Detect which cell encompasses the target text, then output its [X, Y] center coordinate. 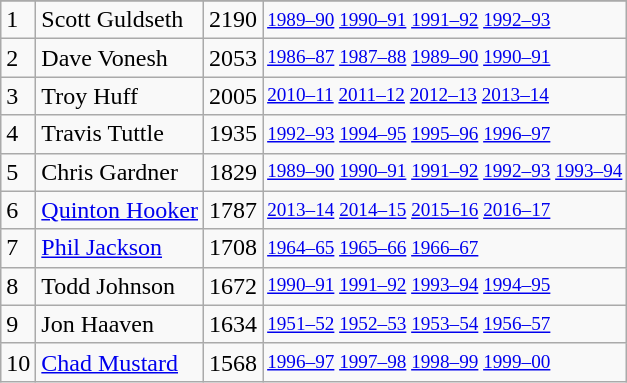
8 [18, 286]
1787 [234, 210]
1986–87 1987–88 1989–90 1990–91 [445, 58]
Todd Johnson [120, 286]
2013–14 2014–15 2015–16 2016–17 [445, 210]
1 [18, 20]
Scott Guldseth [120, 20]
Chris Gardner [120, 172]
Travis Tuttle [120, 134]
4 [18, 134]
5 [18, 172]
Jon Haaven [120, 324]
7 [18, 248]
2005 [234, 96]
3 [18, 96]
Phil Jackson [120, 248]
1708 [234, 248]
6 [18, 210]
Troy Huff [120, 96]
Quinton Hooker [120, 210]
2 [18, 58]
1829 [234, 172]
2053 [234, 58]
1672 [234, 286]
1989–90 1990–91 1991–92 1992–93 1993–94 [445, 172]
10 [18, 362]
Dave Vonesh [120, 58]
1992–93 1994–95 1995–96 1996–97 [445, 134]
1568 [234, 362]
1996–97 1997–98 1998–99 1999–00 [445, 362]
1935 [234, 134]
Chad Mustard [120, 362]
1964–65 1965–66 1966–67 [445, 248]
1634 [234, 324]
1989–90 1990–91 1991–92 1992–93 [445, 20]
2190 [234, 20]
9 [18, 324]
1951–52 1952–53 1953–54 1956–57 [445, 324]
2010–11 2011–12 2012–13 2013–14 [445, 96]
1990–91 1991–92 1993–94 1994–95 [445, 286]
